Output the (X, Y) coordinate of the center of the cell containing the given text.  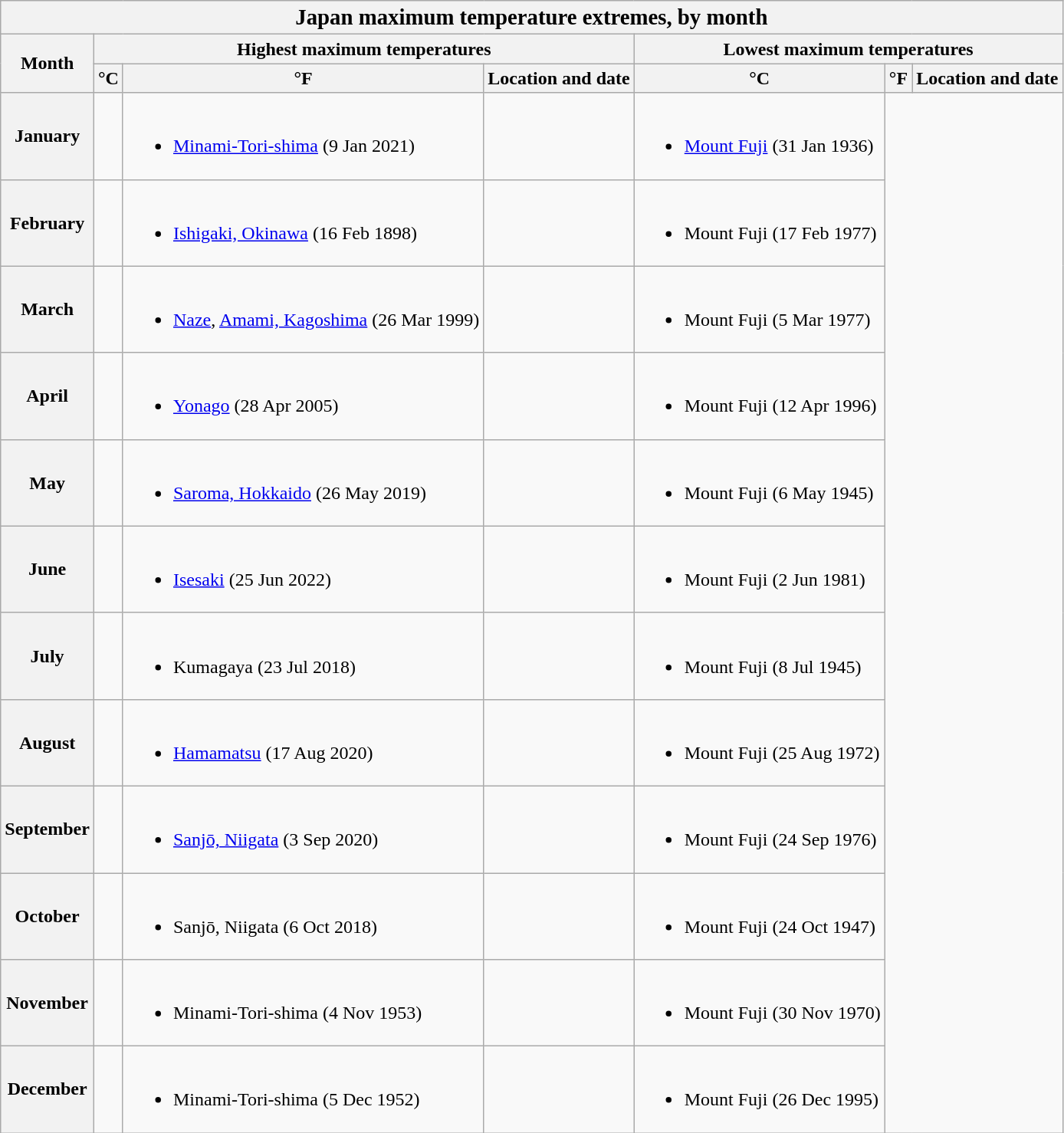
Sanjō, Niigata (3 Sep 2020) (303, 829)
Mount Fuji (26 Dec 1995) (759, 1090)
February (48, 222)
Japan maximum temperature extremes, by month (532, 18)
Mount Fuji (5 Mar 1977) (759, 310)
September (48, 829)
Mount Fuji (6 May 1945) (759, 483)
Ishigaki, Okinawa (16 Feb 1898) (303, 222)
Mount Fuji (31 Jan 1936) (759, 136)
Mount Fuji (12 Apr 1996) (759, 396)
March (48, 310)
May (48, 483)
Highest maximum temperatures (363, 49)
November (48, 1003)
Mount Fuji (24 Sep 1976) (759, 829)
Kumagaya (23 Jul 2018) (303, 656)
Yonago (28 Apr 2005) (303, 396)
August (48, 742)
Mount Fuji (24 Oct 1947) (759, 915)
Minami-Tori-shima (4 Nov 1953) (303, 1003)
Minami-Tori-shima (9 Jan 2021) (303, 136)
Month (48, 64)
Minami-Tori-shima (5 Dec 1952) (303, 1090)
October (48, 915)
Hamamatsu (17 Aug 2020) (303, 742)
Sanjō, Niigata (6 Oct 2018) (303, 915)
December (48, 1090)
Naze, Amami, Kagoshima (26 Mar 1999) (303, 310)
June (48, 569)
Mount Fuji (17 Feb 1977) (759, 222)
July (48, 656)
Saroma, Hokkaido (26 May 2019) (303, 483)
April (48, 396)
Lowest maximum temperatures (848, 49)
Mount Fuji (25 Aug 1972) (759, 742)
January (48, 136)
Mount Fuji (2 Jun 1981) (759, 569)
Mount Fuji (30 Nov 1970) (759, 1003)
Isesaki (25 Jun 2022) (303, 569)
Mount Fuji (8 Jul 1945) (759, 656)
